Scan for the cell matching the given text and deliver its (x, y) coordinate at center. 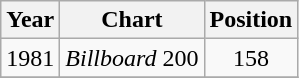
Position (251, 20)
1981 (30, 58)
Chart (132, 20)
Year (30, 20)
158 (251, 58)
Billboard 200 (132, 58)
